Provide the [x, y] coordinate of the cell's center where the given text is located.  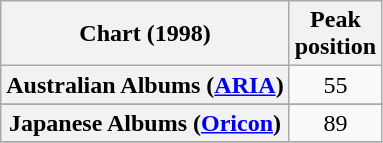
Peakposition [335, 34]
Australian Albums (ARIA) [145, 85]
Chart (1998) [145, 34]
55 [335, 85]
89 [335, 123]
Japanese Albums (Oricon) [145, 123]
